Extract the (X, Y) coordinate from the center of the cell holding the provided text.  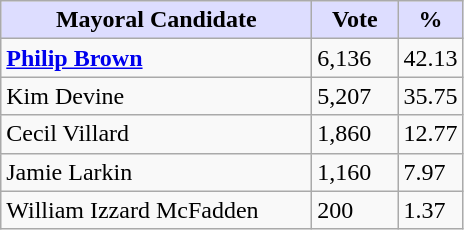
35.75 (430, 96)
Cecil Villard (156, 134)
12.77 (430, 134)
Kim Devine (156, 96)
1,860 (355, 134)
5,207 (355, 96)
William Izzard McFadden (156, 210)
Jamie Larkin (156, 172)
42.13 (430, 58)
Mayoral Candidate (156, 20)
1,160 (355, 172)
7.97 (430, 172)
Vote (355, 20)
1.37 (430, 210)
% (430, 20)
6,136 (355, 58)
Philip Brown (156, 58)
200 (355, 210)
